Identify which cell holds the provided text, then report its (x, y) central coordinate. 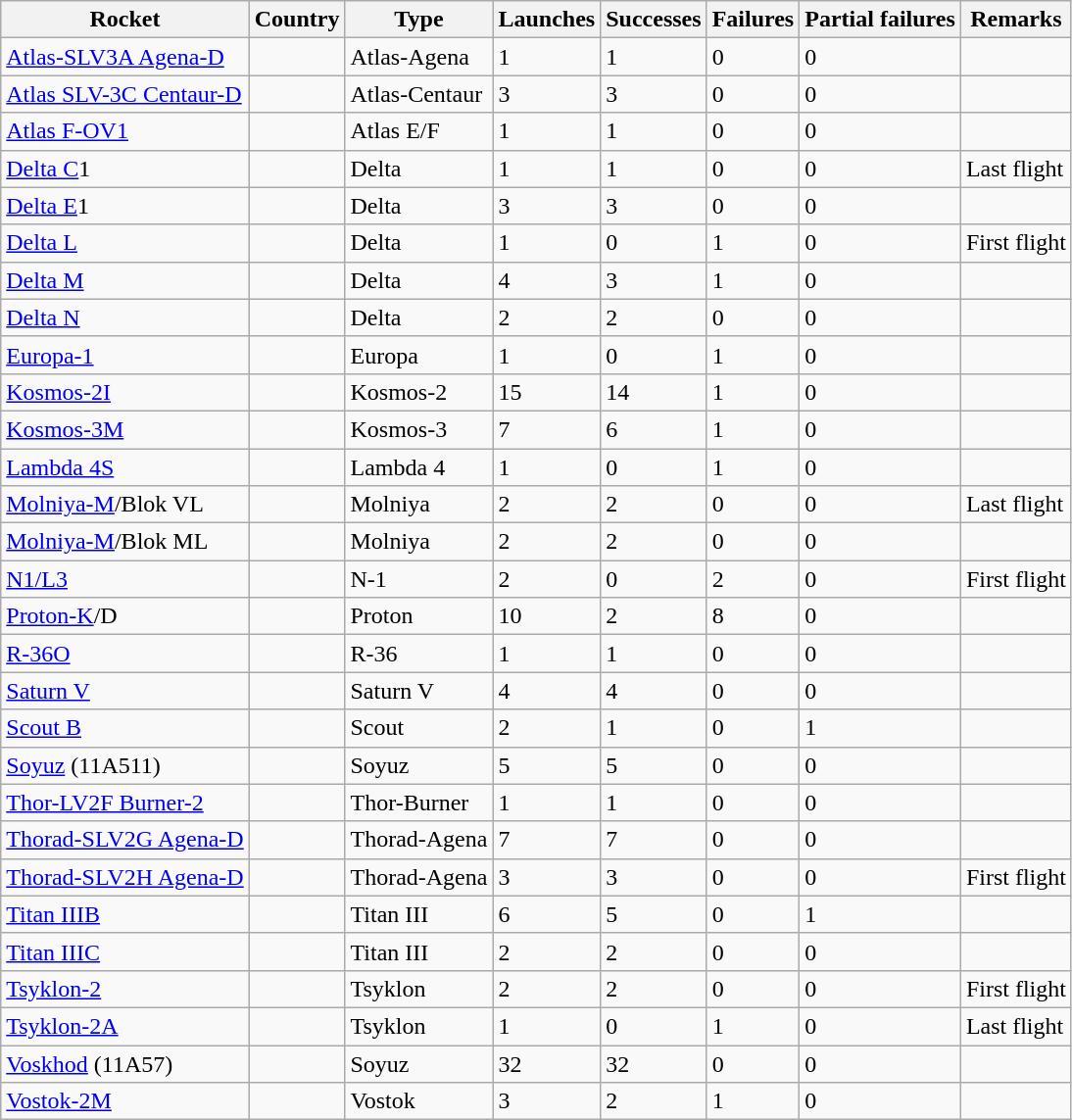
Atlas E/F (419, 131)
14 (654, 392)
Proton (419, 616)
Kosmos-2 (419, 392)
Thor-LV2F Burner-2 (125, 803)
Voskhod (11A57) (125, 1063)
Launches (547, 20)
Tsyklon-2 (125, 989)
Lambda 4 (419, 467)
Atlas SLV-3C Centaur-D (125, 94)
N1/L3 (125, 579)
Kosmos-3 (419, 429)
Atlas-Agena (419, 57)
Scout B (125, 728)
Atlas-SLV3A Agena-D (125, 57)
Successes (654, 20)
R-36 (419, 654)
Tsyklon-2A (125, 1026)
Thorad-SLV2H Agena-D (125, 877)
N-1 (419, 579)
Europa (419, 355)
Soyuz (11A511) (125, 765)
Titan IIIB (125, 914)
Lambda 4S (125, 467)
Delta C1 (125, 169)
R-36O (125, 654)
Delta M (125, 280)
Delta L (125, 243)
Vostok (419, 1101)
Partial failures (880, 20)
Type (419, 20)
8 (753, 616)
Molniya-M/Blok ML (125, 542)
Thorad-SLV2G Agena-D (125, 840)
Proton-K/D (125, 616)
Delta E1 (125, 206)
Atlas F-OV1 (125, 131)
10 (547, 616)
Delta N (125, 317)
Failures (753, 20)
Molniya-M/Blok VL (125, 505)
Kosmos-2I (125, 392)
Titan IIIC (125, 951)
Europa-1 (125, 355)
Country (297, 20)
Kosmos-3M (125, 429)
15 (547, 392)
Thor-Burner (419, 803)
Remarks (1015, 20)
Vostok-2M (125, 1101)
Rocket (125, 20)
Scout (419, 728)
Atlas-Centaur (419, 94)
